Return (x, y) of the center of cell containing provided text 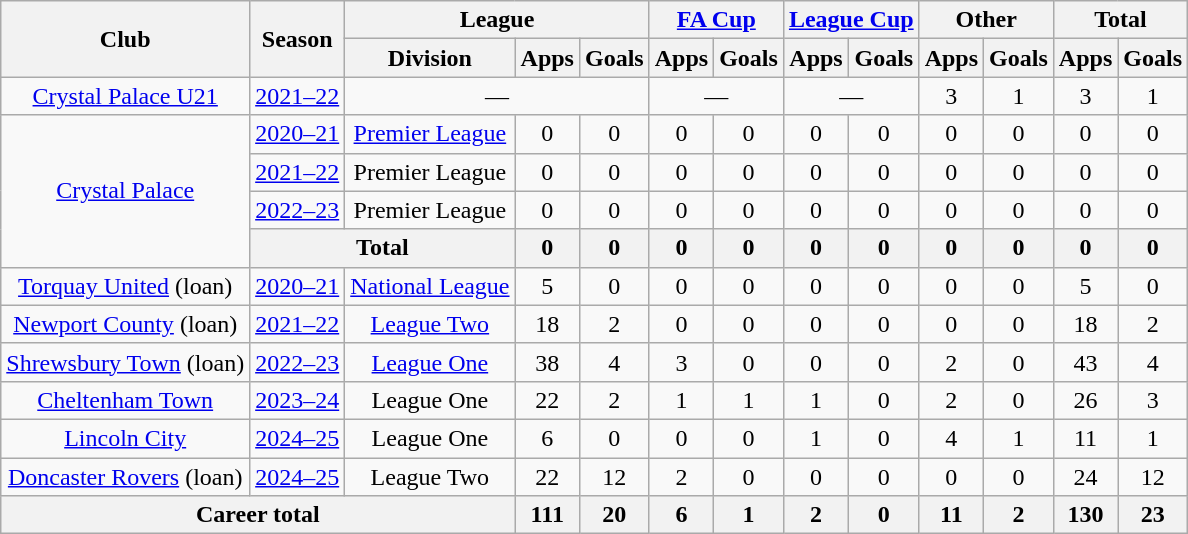
Lincoln City (126, 438)
National League (430, 286)
Crystal Palace U21 (126, 96)
Season (298, 39)
20 (614, 515)
130 (1085, 515)
Division (430, 58)
Torquay United (loan) (126, 286)
Newport County (loan) (126, 324)
23 (1153, 515)
24 (1085, 477)
Career total (258, 515)
26 (1085, 400)
Doncaster Rovers (loan) (126, 477)
Cheltenham Town (126, 400)
2023–24 (298, 400)
43 (1085, 362)
League (497, 20)
FA Cup (716, 20)
Crystal Palace (126, 191)
Shrewsbury Town (loan) (126, 362)
League Cup (851, 20)
Other (986, 20)
Club (126, 39)
111 (547, 515)
38 (547, 362)
